Capture the cell that displays the provided text and extract its [X, Y] central coordinate. 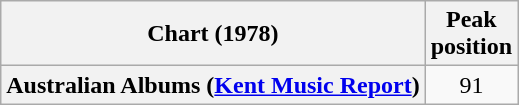
91 [471, 85]
Chart (1978) [213, 34]
Australian Albums (Kent Music Report) [213, 85]
Peakposition [471, 34]
